Identify which cell holds the provided text, then report its [X, Y] central coordinate. 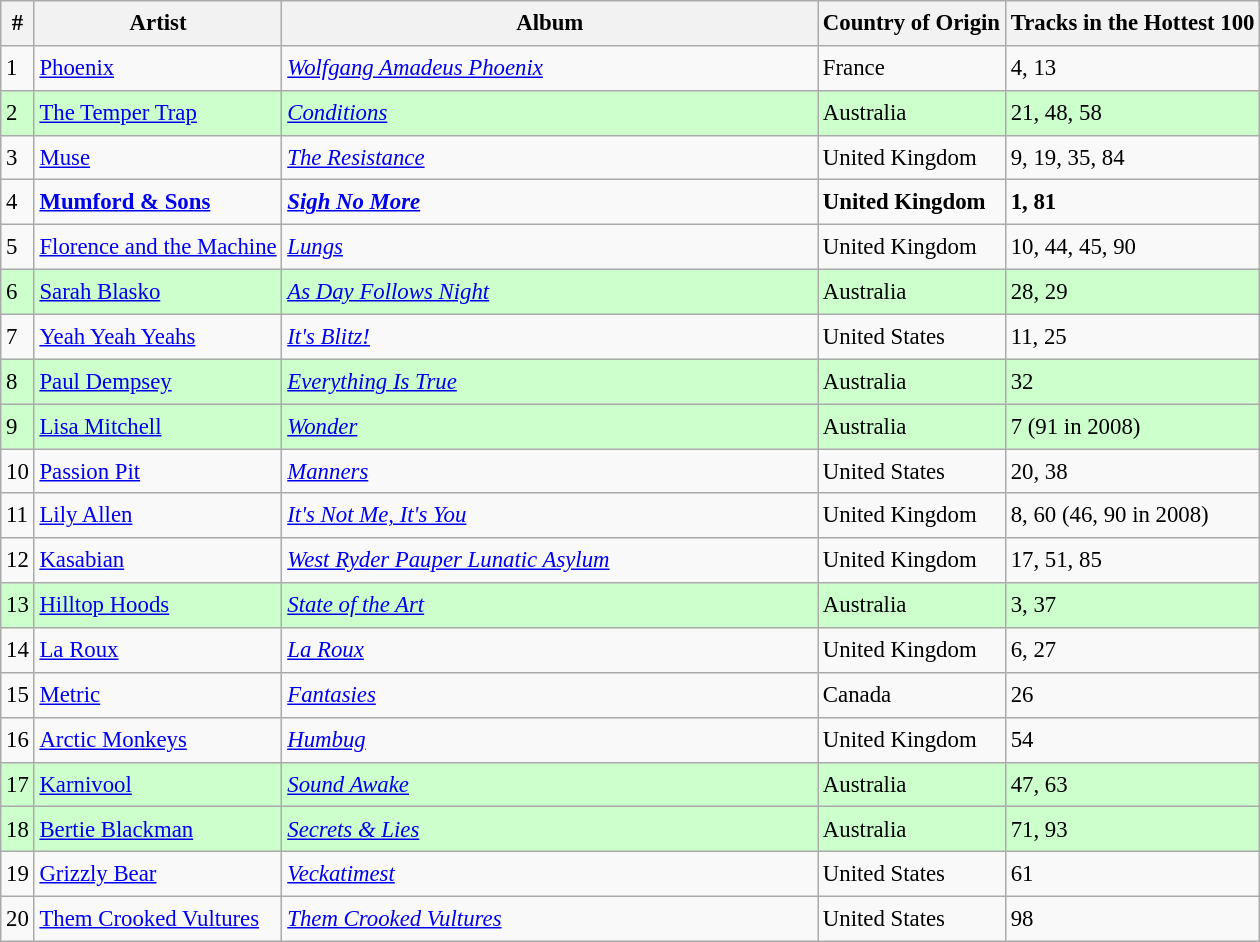
Passion Pit [158, 472]
Artist [158, 24]
7 [18, 336]
8, 60 (46, 90 in 2008) [1132, 516]
Country of Origin [912, 24]
Muse [158, 158]
17, 51, 85 [1132, 560]
16 [18, 740]
Phoenix [158, 68]
26 [1132, 696]
Secrets & Lies [550, 830]
Veckatimest [550, 874]
Manners [550, 472]
11 [18, 516]
13 [18, 606]
Humbug [550, 740]
The Temper Trap [158, 114]
Karnivool [158, 784]
Grizzly Bear [158, 874]
3, 37 [1132, 606]
10 [18, 472]
Conditions [550, 114]
1 [18, 68]
# [18, 24]
Sigh No More [550, 202]
98 [1132, 920]
Sarah Blasko [158, 292]
8 [18, 382]
The Resistance [550, 158]
5 [18, 248]
Wonder [550, 426]
6 [18, 292]
Lily Allen [158, 516]
1, 81 [1132, 202]
12 [18, 560]
Tracks in the Hottest 100 [1132, 24]
Arctic Monkeys [158, 740]
4 [18, 202]
47, 63 [1132, 784]
West Ryder Pauper Lunatic Asylum [550, 560]
Mumford & Sons [158, 202]
3 [18, 158]
2 [18, 114]
Wolfgang Amadeus Phoenix [550, 68]
Metric [158, 696]
21, 48, 58 [1132, 114]
10, 44, 45, 90 [1132, 248]
18 [18, 830]
It's Not Me, It's You [550, 516]
Yeah Yeah Yeahs [158, 336]
Lisa Mitchell [158, 426]
9 [18, 426]
15 [18, 696]
Canada [912, 696]
France [912, 68]
20, 38 [1132, 472]
6, 27 [1132, 650]
Everything Is True [550, 382]
17 [18, 784]
19 [18, 874]
State of the Art [550, 606]
20 [18, 920]
Bertie Blackman [158, 830]
Kasabian [158, 560]
14 [18, 650]
It's Blitz! [550, 336]
71, 93 [1132, 830]
Fantasies [550, 696]
32 [1132, 382]
Lungs [550, 248]
61 [1132, 874]
7 (91 in 2008) [1132, 426]
54 [1132, 740]
4, 13 [1132, 68]
As Day Follows Night [550, 292]
28, 29 [1132, 292]
Album [550, 24]
Hilltop Hoods [158, 606]
9, 19, 35, 84 [1132, 158]
Florence and the Machine [158, 248]
Paul Dempsey [158, 382]
Sound Awake [550, 784]
11, 25 [1132, 336]
